Detect which cell encompasses the target text, then output its (x, y) center coordinate. 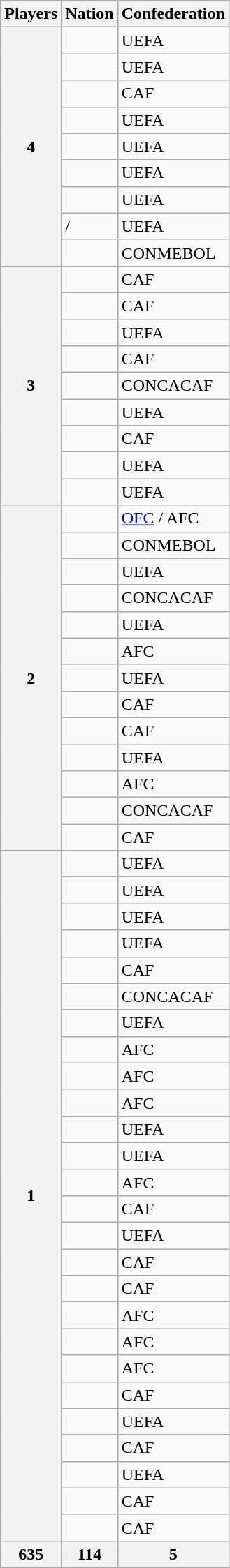
5 (173, 1554)
Nation (89, 14)
Players (31, 14)
OFC / AFC (173, 518)
4 (31, 147)
/ (89, 226)
2 (31, 678)
Confederation (173, 14)
114 (89, 1554)
1 (31, 1196)
3 (31, 385)
635 (31, 1554)
